Detect which cell encompasses the target text, then output its [X, Y] center coordinate. 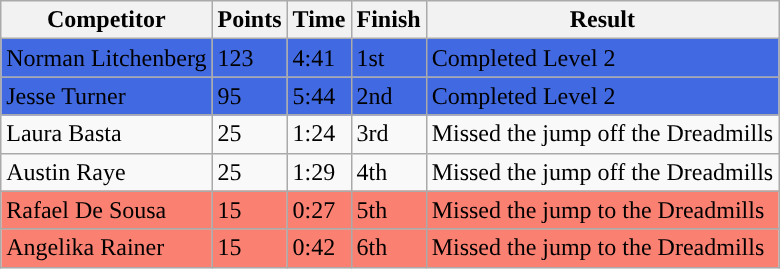
Laura Basta [106, 134]
Competitor [106, 20]
4:41 [319, 58]
5th [388, 210]
Rafael De Sousa [106, 210]
1st [388, 58]
Finish [388, 20]
Result [602, 20]
4th [388, 172]
Austin Raye [106, 172]
1:24 [319, 134]
123 [250, 58]
Jesse Turner [106, 96]
0:42 [319, 248]
Time [319, 20]
95 [250, 96]
1:29 [319, 172]
Angelika Rainer [106, 248]
3rd [388, 134]
Norman Litchenberg [106, 58]
2nd [388, 96]
0:27 [319, 210]
5:44 [319, 96]
6th [388, 248]
Points [250, 20]
